Scan for the cell matching the given text and deliver its [X, Y] coordinate at center. 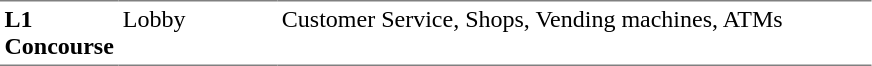
Customer Service, Shops, Vending machines, ATMs [574, 33]
L1Concourse [59, 33]
Lobby [198, 33]
